Return (X, Y) of the center of cell containing provided text 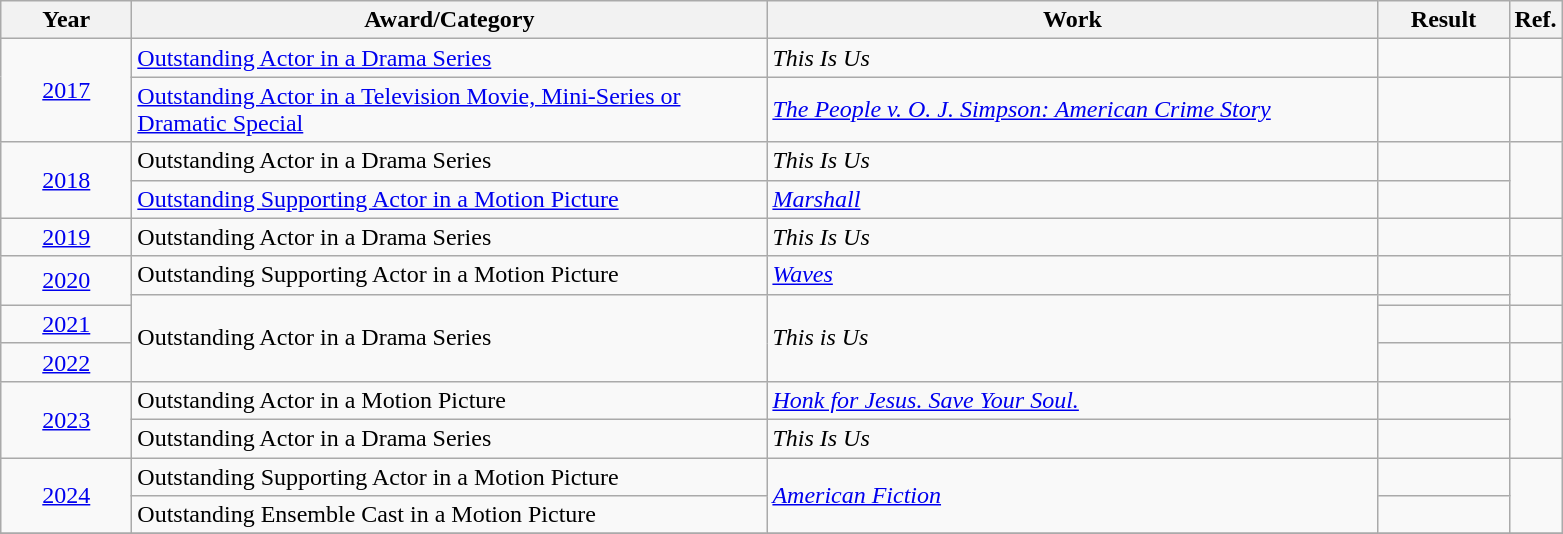
2023 (66, 419)
2022 (66, 362)
Marshall (1072, 199)
American Fiction (1072, 496)
The People v. O. J. Simpson: American Crime Story (1072, 110)
This is Us (1072, 338)
Outstanding Ensemble Cast in a Motion Picture (450, 515)
Award/Category (450, 20)
Honk for Jesus. Save Your Soul. (1072, 400)
2018 (66, 180)
Outstanding Actor in a Television Movie, Mini-Series or Dramatic Special (450, 110)
Ref. (1536, 20)
Outstanding Actor in a Motion Picture (450, 400)
Work (1072, 20)
2020 (66, 280)
Result (1444, 20)
2021 (66, 324)
Waves (1072, 275)
2017 (66, 90)
2019 (66, 237)
Year (66, 20)
2024 (66, 496)
